Determine the [X, Y] coordinate at the center of the cell enclosing the given text.  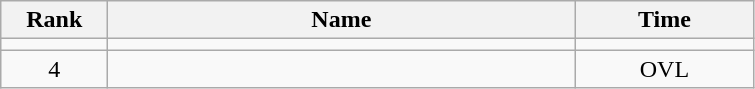
Rank [54, 20]
Time [664, 20]
OVL [664, 69]
Name [342, 20]
4 [54, 69]
